Provide the (x, y) coordinate of the cell's center where the given text is located.  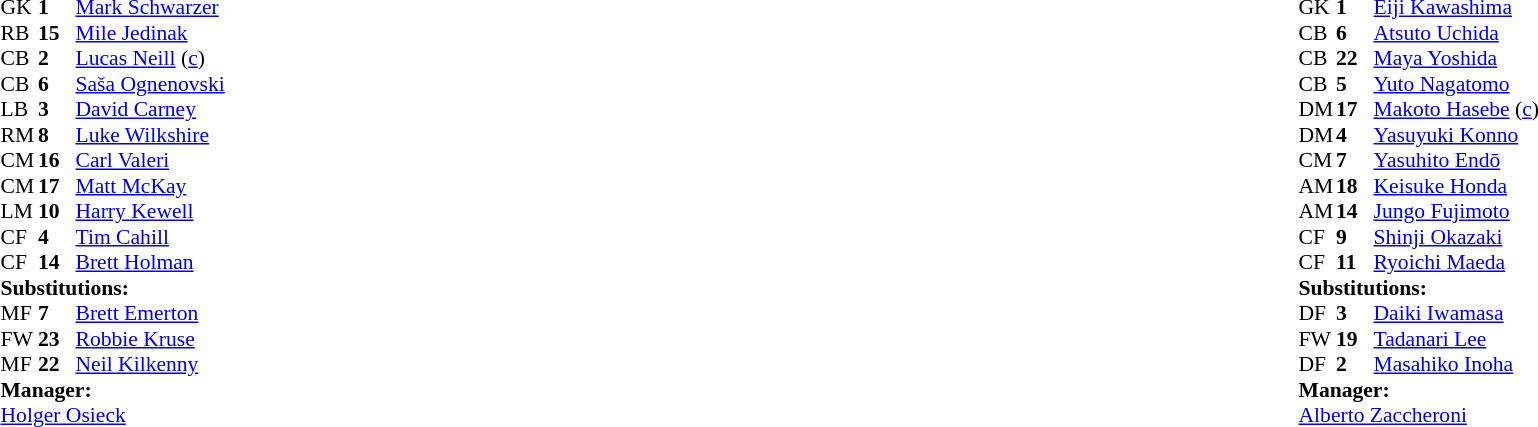
Robbie Kruse (150, 339)
Brett Holman (150, 263)
18 (1355, 186)
LM (19, 211)
Substitutions: (112, 288)
Manager: (112, 390)
Harry Kewell (150, 211)
23 (57, 339)
Tim Cahill (150, 237)
Saša Ognenovski (150, 84)
Neil Kilkenny (150, 365)
Luke Wilkshire (150, 135)
LB (19, 109)
Lucas Neill (c) (150, 59)
9 (1355, 237)
5 (1355, 84)
16 (57, 161)
19 (1355, 339)
15 (57, 33)
11 (1355, 263)
10 (57, 211)
RB (19, 33)
Mile Jedinak (150, 33)
Matt McKay (150, 186)
Carl Valeri (150, 161)
RM (19, 135)
8 (57, 135)
David Carney (150, 109)
Brett Emerton (150, 313)
